Return [X, Y] of the center of cell containing provided text 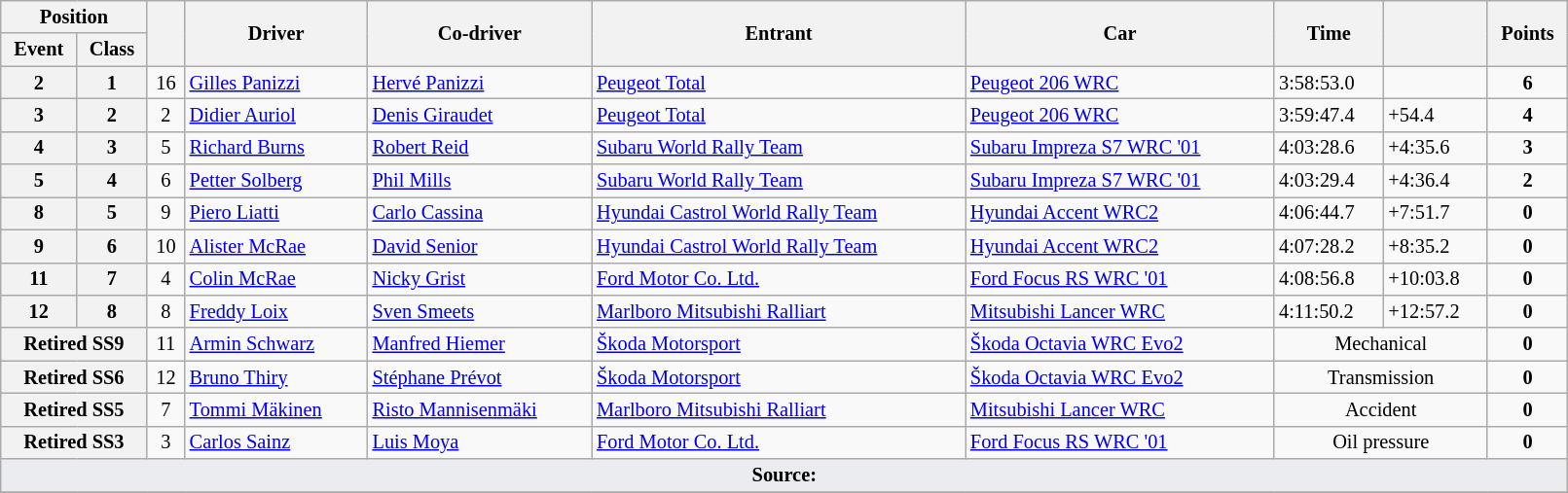
+8:35.2 [1437, 246]
Armin Schwarz [276, 344]
Richard Burns [276, 148]
Position [74, 17]
+7:51.7 [1437, 213]
4:11:50.2 [1329, 311]
Time [1329, 33]
Accident [1380, 409]
Robert Reid [481, 148]
Event [39, 50]
Carlo Cassina [481, 213]
Tommi Mäkinen [276, 409]
Oil pressure [1380, 442]
10 [165, 246]
Bruno Thiry [276, 377]
Stéphane Prévot [481, 377]
1 [112, 83]
Retired SS9 [74, 344]
4:06:44.7 [1329, 213]
Phil Mills [481, 181]
Entrant [779, 33]
Hervé Panizzi [481, 83]
Nicky Grist [481, 279]
Car [1119, 33]
Retired SS5 [74, 409]
Colin McRae [276, 279]
Retired SS6 [74, 377]
Driver [276, 33]
Denis Giraudet [481, 115]
Sven Smeets [481, 311]
+10:03.8 [1437, 279]
Class [112, 50]
4:08:56.8 [1329, 279]
Retired SS3 [74, 442]
Gilles Panizzi [276, 83]
3:59:47.4 [1329, 115]
David Senior [481, 246]
+4:35.6 [1437, 148]
Freddy Loix [276, 311]
Petter Solberg [276, 181]
Carlos Sainz [276, 442]
Piero Liatti [276, 213]
4:03:28.6 [1329, 148]
4:07:28.2 [1329, 246]
3:58:53.0 [1329, 83]
Luis Moya [481, 442]
Mechanical [1380, 344]
+4:36.4 [1437, 181]
Transmission [1380, 377]
Risto Mannisenmäki [481, 409]
4:03:29.4 [1329, 181]
+12:57.2 [1437, 311]
Source: [784, 475]
+54.4 [1437, 115]
Didier Auriol [276, 115]
Manfred Hiemer [481, 344]
Points [1528, 33]
16 [165, 83]
Co-driver [481, 33]
Alister McRae [276, 246]
